Search for the cell housing the specified text and yield its (x, y) center coordinate. 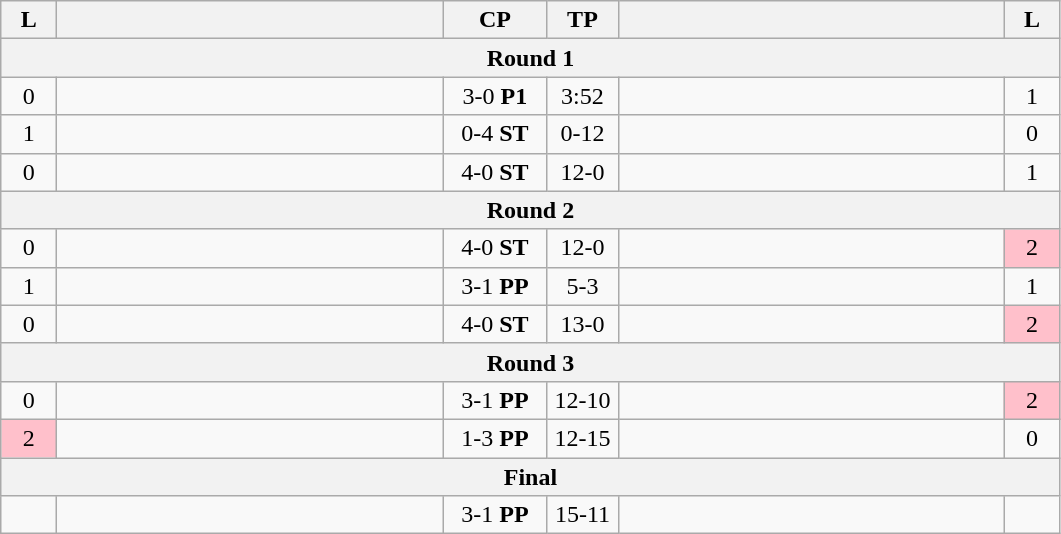
0-4 ST (495, 134)
Round 3 (530, 362)
3-0 P1 (495, 96)
Final (530, 477)
1-3 PP (495, 438)
12-15 (582, 438)
12-10 (582, 400)
0-12 (582, 134)
5-3 (582, 286)
3:52 (582, 96)
TP (582, 20)
15-11 (582, 515)
Round 2 (530, 210)
13-0 (582, 324)
CP (495, 20)
Round 1 (530, 58)
